Output the [x, y] coordinate of the center of the cell containing the given text.  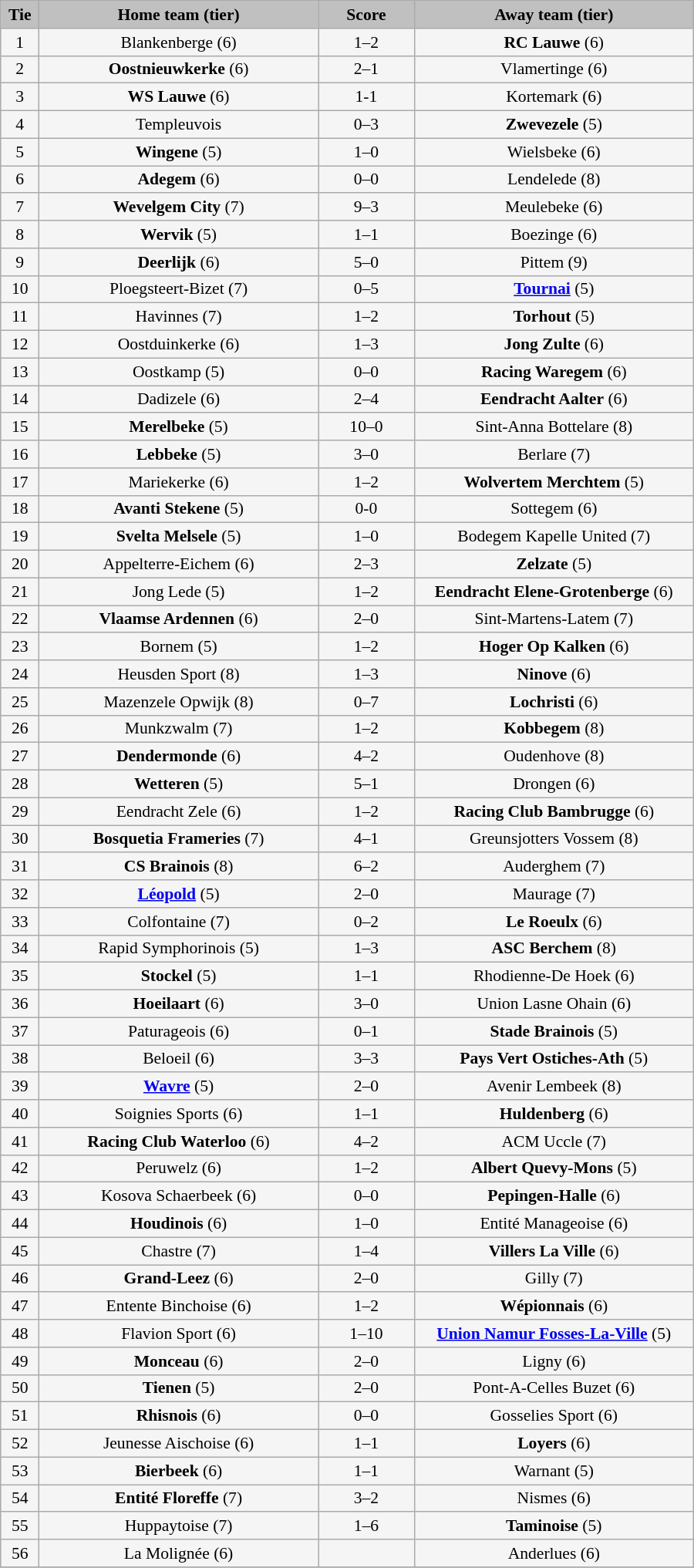
Greunsjotters Vossem (8) [554, 839]
Wolvertem Merchtem (5) [554, 482]
Eendracht Aalter (6) [554, 400]
Svelta Melsele (5) [179, 537]
Stockel (5) [179, 976]
Wevelgem City (7) [179, 207]
5–0 [367, 262]
Hoeilaart (6) [179, 1004]
2–4 [367, 400]
34 [20, 949]
28 [20, 784]
Bosquetia Frameries (7) [179, 839]
Bornem (5) [179, 647]
Wavre (5) [179, 1087]
56 [20, 1553]
Havinnes (7) [179, 317]
Grand-Leez (6) [179, 1279]
4 [20, 125]
Ploegsteert-Bizet (7) [179, 289]
Berlare (7) [554, 454]
Eendracht Elene-Grotenberge (6) [554, 592]
0–5 [367, 289]
Taminoise (5) [554, 1526]
Paturageois (6) [179, 1031]
Score [367, 15]
WS Lauwe (6) [179, 97]
55 [20, 1526]
3–2 [367, 1499]
11 [20, 317]
Huldenberg (6) [554, 1114]
0–1 [367, 1031]
26 [20, 729]
21 [20, 592]
Zelzate (5) [554, 565]
Anderlues (6) [554, 1553]
Entente Binchoise (6) [179, 1307]
3–3 [367, 1059]
Kortemark (6) [554, 97]
32 [20, 894]
Jeunesse Aischoise (6) [179, 1444]
7 [20, 207]
23 [20, 647]
Sint-Anna Bottelare (8) [554, 427]
Rhisnois (6) [179, 1416]
Deerlijk (6) [179, 262]
Pittem (9) [554, 262]
0–3 [367, 125]
Nismes (6) [554, 1499]
42 [20, 1168]
6 [20, 180]
Eendracht Zele (6) [179, 811]
29 [20, 811]
15 [20, 427]
46 [20, 1279]
Rapid Symphorinois (5) [179, 949]
2–1 [367, 69]
Oostkamp (5) [179, 372]
Pont-A-Celles Buzet (6) [554, 1388]
25 [20, 702]
8 [20, 234]
Oostnieuwkerke (6) [179, 69]
1–4 [367, 1251]
20 [20, 565]
10 [20, 289]
Pepingen-Halle (6) [554, 1196]
Appelterre-Eichem (6) [179, 565]
Mariekerke (6) [179, 482]
Wetteren (5) [179, 784]
Villers La Ville (6) [554, 1251]
4–1 [367, 839]
ACM Uccle (7) [554, 1141]
13 [20, 372]
Oudenhove (8) [554, 757]
16 [20, 454]
La Molignée (6) [179, 1553]
40 [20, 1114]
Zwevezele (5) [554, 125]
Racing Club Bambrugge (6) [554, 811]
Munkzwalm (7) [179, 729]
Blankenberge (6) [179, 42]
54 [20, 1499]
2 [20, 69]
Home team (tier) [179, 15]
Adegem (6) [179, 180]
Meulebeke (6) [554, 207]
Wépionnais (6) [554, 1307]
0-0 [367, 509]
ASC Berchem (8) [554, 949]
Dendermonde (6) [179, 757]
Maurage (7) [554, 894]
Peruwelz (6) [179, 1168]
Vlamertinge (6) [554, 69]
Heusden Sport (8) [179, 674]
Léopold (5) [179, 894]
5–1 [367, 784]
Stade Brainois (5) [554, 1031]
Union Lasne Ohain (6) [554, 1004]
Houdinois (6) [179, 1224]
Boezinge (6) [554, 234]
0–2 [367, 922]
Tienen (5) [179, 1388]
Auderghem (7) [554, 867]
14 [20, 400]
1–6 [367, 1526]
Beloeil (6) [179, 1059]
18 [20, 509]
Lendelede (8) [554, 180]
Gilly (7) [554, 1279]
Wingene (5) [179, 152]
50 [20, 1388]
Tournai (5) [554, 289]
0–7 [367, 702]
Avenir Lembeek (8) [554, 1087]
41 [20, 1141]
Kobbegem (8) [554, 729]
Warnant (5) [554, 1471]
Oostduinkerke (6) [179, 345]
Bodegem Kapelle United (7) [554, 537]
38 [20, 1059]
6–2 [367, 867]
1–10 [367, 1334]
1-1 [367, 97]
Jong Zulte (6) [554, 345]
Vlaamse Ardennen (6) [179, 619]
47 [20, 1307]
Sottegem (6) [554, 509]
27 [20, 757]
RC Lauwe (6) [554, 42]
19 [20, 537]
CS Brainois (8) [179, 867]
17 [20, 482]
Bierbeek (6) [179, 1471]
Jong Lede (5) [179, 592]
22 [20, 619]
9 [20, 262]
Lebbeke (5) [179, 454]
52 [20, 1444]
Flavion Sport (6) [179, 1334]
Gosselies Sport (6) [554, 1416]
39 [20, 1087]
Union Namur Fosses-La-Ville (5) [554, 1334]
Mazenzele Opwijk (8) [179, 702]
3 [20, 97]
49 [20, 1361]
Pays Vert Ostiches-Ath (5) [554, 1059]
Albert Quevy-Mons (5) [554, 1168]
53 [20, 1471]
Racing Waregem (6) [554, 372]
48 [20, 1334]
Dadizele (6) [179, 400]
Sint-Martens-Latem (7) [554, 619]
Merelbeke (5) [179, 427]
Drongen (6) [554, 784]
Racing Club Waterloo (6) [179, 1141]
Ninove (6) [554, 674]
12 [20, 345]
Colfontaine (7) [179, 922]
Rhodienne-De Hoek (6) [554, 976]
51 [20, 1416]
Torhout (5) [554, 317]
45 [20, 1251]
2–3 [367, 565]
Loyers (6) [554, 1444]
Away team (tier) [554, 15]
Templeuvois [179, 125]
Entité Floreffe (7) [179, 1499]
36 [20, 1004]
33 [20, 922]
Kosova Schaerbeek (6) [179, 1196]
24 [20, 674]
Wervik (5) [179, 234]
Le Roeulx (6) [554, 922]
Hoger Op Kalken (6) [554, 647]
35 [20, 976]
Wielsbeke (6) [554, 152]
9–3 [367, 207]
44 [20, 1224]
30 [20, 839]
Ligny (6) [554, 1361]
Lochristi (6) [554, 702]
43 [20, 1196]
31 [20, 867]
Chastre (7) [179, 1251]
Avanti Stekene (5) [179, 509]
37 [20, 1031]
Huppaytoise (7) [179, 1526]
Entité Manageoise (6) [554, 1224]
Tie [20, 15]
1 [20, 42]
5 [20, 152]
10–0 [367, 427]
Monceau (6) [179, 1361]
Soignies Sports (6) [179, 1114]
